Search for the cell housing the specified text and yield its (X, Y) center coordinate. 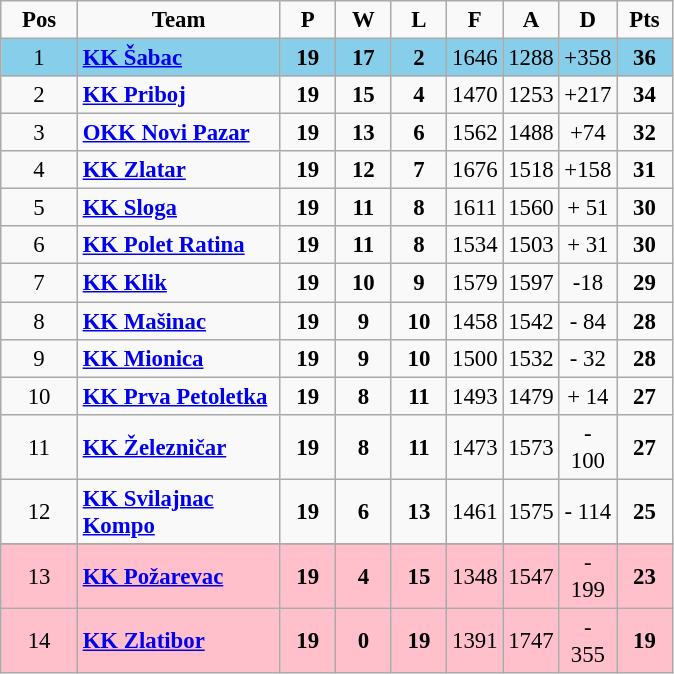
- 100 (588, 446)
29 (645, 283)
1532 (531, 358)
1575 (531, 512)
1560 (531, 208)
D (588, 20)
1534 (475, 245)
1597 (531, 283)
- 84 (588, 321)
+ 51 (588, 208)
KK Priboj (178, 95)
W (364, 20)
1458 (475, 321)
23 (645, 576)
1562 (475, 133)
KK Prva Petoletka (178, 396)
+158 (588, 170)
14 (40, 640)
- 32 (588, 358)
1646 (475, 58)
1676 (475, 170)
- 199 (588, 576)
1 (40, 58)
1500 (475, 358)
- 114 (588, 512)
P (308, 20)
+358 (588, 58)
1391 (475, 640)
-18 (588, 283)
5 (40, 208)
1611 (475, 208)
1579 (475, 283)
KK Mionica (178, 358)
+217 (588, 95)
+ 31 (588, 245)
KK Zlatibor (178, 640)
1488 (531, 133)
31 (645, 170)
1479 (531, 396)
F (475, 20)
25 (645, 512)
KK Šabac (178, 58)
1493 (475, 396)
3 (40, 133)
1253 (531, 95)
1518 (531, 170)
KK Požarevac (178, 576)
+74 (588, 133)
1461 (475, 512)
1547 (531, 576)
KK Polet Ratina (178, 245)
17 (364, 58)
KK Sloga (178, 208)
L (419, 20)
KK Železničar (178, 446)
1747 (531, 640)
OKK Novi Pazar (178, 133)
1573 (531, 446)
+ 14 (588, 396)
1288 (531, 58)
KK Klik (178, 283)
32 (645, 133)
A (531, 20)
1542 (531, 321)
Pts (645, 20)
KK Mašinac (178, 321)
1503 (531, 245)
1470 (475, 95)
Pos (40, 20)
36 (645, 58)
34 (645, 95)
Team (178, 20)
KK Zlatar (178, 170)
1348 (475, 576)
KK Svilajnac Kompo (178, 512)
0 (364, 640)
- 355 (588, 640)
1473 (475, 446)
